Scan for the cell matching the given text and deliver its [X, Y] coordinate at center. 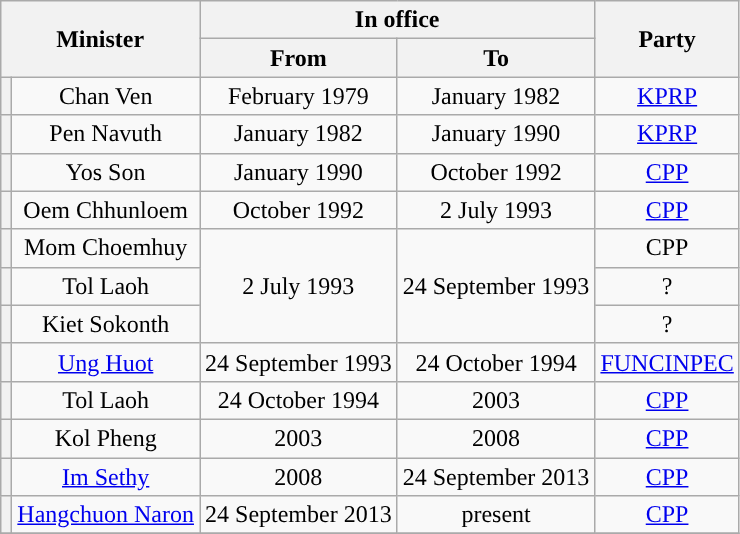
Kiet Sokonth [106, 324]
Yos Son [106, 172]
Hangchuon Naron [106, 515]
From [299, 58]
In office [398, 20]
Kol Pheng [106, 438]
FUNCINPEC [667, 362]
Party [667, 39]
Mom Choemhuy [106, 248]
Minister [100, 39]
To [496, 58]
Im Sethy [106, 477]
Ung Huot [106, 362]
Oem Chhunloem [106, 210]
Chan Ven [106, 96]
Pen Navuth [106, 134]
February 1979 [299, 96]
present [496, 515]
